Provide the (x, y) coordinate of the cell's center where the given text is located.  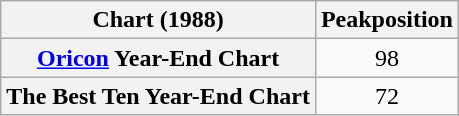
Chart (1988) (158, 20)
Peakposition (386, 20)
72 (386, 96)
Oricon Year-End Chart (158, 58)
98 (386, 58)
The Best Ten Year-End Chart (158, 96)
